Search for the cell housing the specified text and yield its (X, Y) center coordinate. 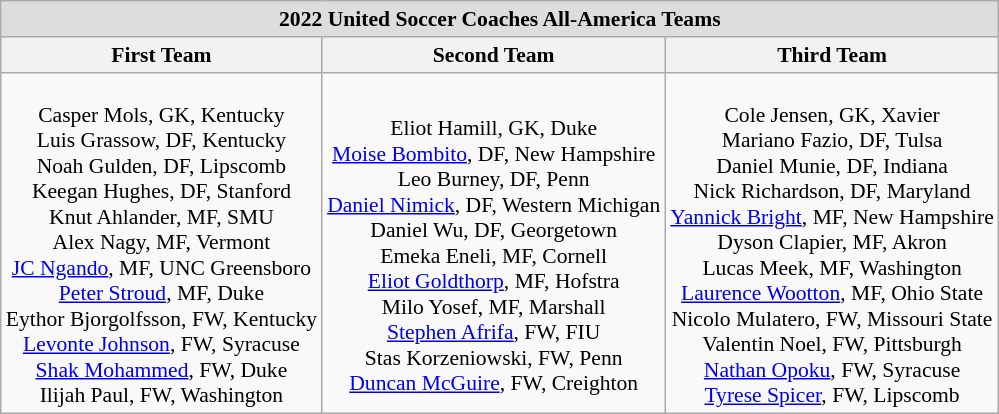
2022 United Soccer Coaches All-America Teams (500, 19)
Second Team (494, 55)
Third Team (832, 55)
First Team (162, 55)
